Extract the [X, Y] coordinate from the center of the cell holding the provided text.  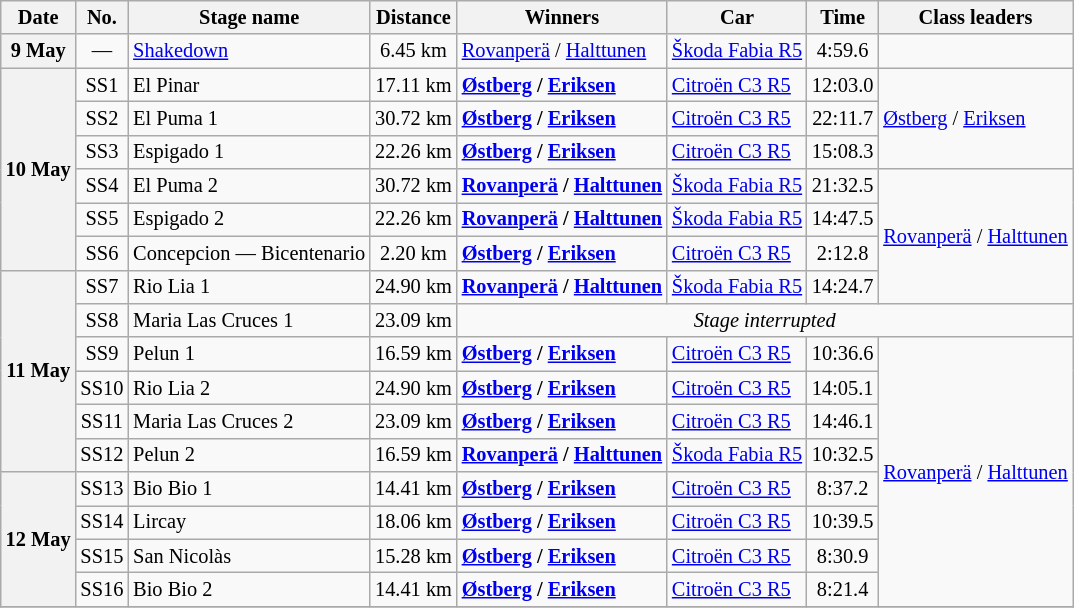
Rio Lia 2 [249, 388]
15:08.3 [842, 152]
6.45 km [414, 51]
10:36.6 [842, 354]
SS14 [102, 522]
SS15 [102, 556]
SS1 [102, 85]
8:30.9 [842, 556]
18.06 km [414, 522]
El Pinar [249, 85]
4:59.6 [842, 51]
Date [38, 17]
12:03.0 [842, 85]
Pelun 1 [249, 354]
Shakedown [249, 51]
Bio Bio 1 [249, 489]
14:46.1 [842, 421]
Distance [414, 17]
9 May [38, 51]
Pelun 2 [249, 455]
Winners [562, 17]
Espigado 2 [249, 219]
Lircay [249, 522]
22:11.7 [842, 118]
14:05.1 [842, 388]
10:39.5 [842, 522]
SS4 [102, 186]
Time [842, 17]
21:32.5 [842, 186]
Car [737, 17]
SS16 [102, 589]
2:12.8 [842, 253]
Class leaders [975, 17]
10 May [38, 169]
SS13 [102, 489]
— [102, 51]
SS12 [102, 455]
SS9 [102, 354]
San Nicolàs [249, 556]
SS3 [102, 152]
SS5 [102, 219]
SS6 [102, 253]
Concepcion — Bicentenario [249, 253]
No. [102, 17]
Espigado 1 [249, 152]
8:37.2 [842, 489]
14:47.5 [842, 219]
Stage name [249, 17]
Maria Las Cruces 1 [249, 320]
Maria Las Cruces 2 [249, 421]
El Puma 1 [249, 118]
10:32.5 [842, 455]
El Puma 2 [249, 186]
17.11 km [414, 85]
Rio Lia 1 [249, 287]
SS8 [102, 320]
12 May [38, 540]
SS2 [102, 118]
Stage interrupted [765, 320]
2.20 km [414, 253]
8:21.4 [842, 589]
11 May [38, 371]
SS7 [102, 287]
14:24.7 [842, 287]
Bio Bio 2 [249, 589]
SS10 [102, 388]
15.28 km [414, 556]
SS11 [102, 421]
